Provide the [X, Y] coordinate of the cell's center where the given text is located.  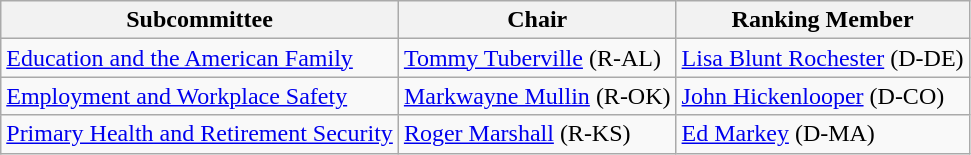
Ed Markey (D-MA) [822, 134]
Subcommittee [200, 20]
Roger Marshall (R-KS) [537, 134]
Primary Health and Retirement Security [200, 134]
Employment and Workplace Safety [200, 96]
Tommy Tuberville (R-AL) [537, 58]
Education and the American Family [200, 58]
Lisa Blunt Rochester (D-DE) [822, 58]
Markwayne Mullin (R-OK) [537, 96]
Ranking Member [822, 20]
John Hickenlooper (D-CO) [822, 96]
Chair [537, 20]
